Return [x, y] of the center of cell containing provided text 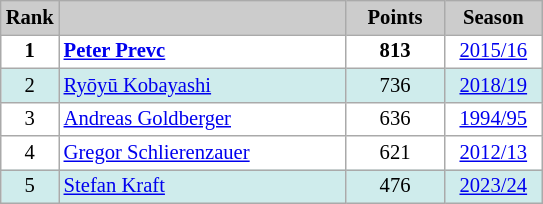
Ryōyū Kobayashi [202, 85]
Season [493, 17]
Points [395, 17]
Stefan Kraft [202, 186]
1 [30, 51]
3 [30, 119]
2015/16 [493, 51]
813 [395, 51]
476 [395, 186]
Andreas Goldberger [202, 119]
5 [30, 186]
2 [30, 85]
Peter Prevc [202, 51]
2012/13 [493, 153]
Gregor Schlierenzauer [202, 153]
4 [30, 153]
636 [395, 119]
621 [395, 153]
736 [395, 85]
2018/19 [493, 85]
Rank [30, 17]
2023/24 [493, 186]
1994/95 [493, 119]
